Scan for the cell matching the given text and deliver its (x, y) coordinate at center. 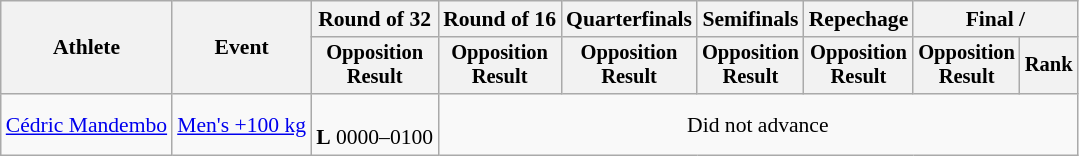
Round of 16 (500, 19)
Men's +100 kg (242, 124)
L 0000–0100 (374, 124)
Semifinals (750, 19)
Athlete (86, 48)
Cédric Mandembo (86, 124)
Quarterfinals (629, 19)
Repechage (859, 19)
Rank (1049, 66)
Did not advance (758, 124)
Round of 32 (374, 19)
Final / (995, 19)
Event (242, 48)
